Output the (X, Y) coordinate of the center of the cell containing the given text.  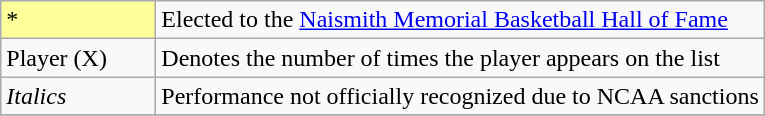
Performance not officially recognized due to NCAA sanctions (460, 96)
Elected to the Naismith Memorial Basketball Hall of Fame (460, 20)
* (78, 20)
Player (X) (78, 58)
Denotes the number of times the player appears on the list (460, 58)
Italics (78, 96)
